Return [X, Y] of the center of cell containing provided text 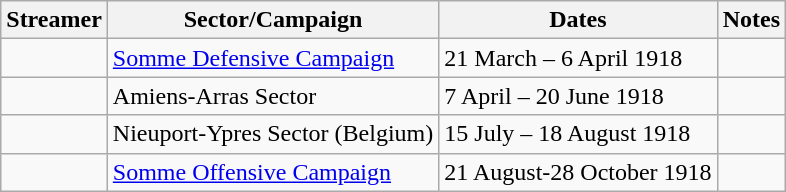
7 April – 20 June 1918 [578, 96]
15 July – 18 August 1918 [578, 134]
Nieuport-Ypres Sector (Belgium) [272, 134]
Dates [578, 20]
Streamer [54, 20]
Somme Defensive Campaign [272, 58]
Somme Offensive Campaign [272, 172]
Sector/Campaign [272, 20]
21 March – 6 April 1918 [578, 58]
Amiens-Arras Sector [272, 96]
Notes [751, 20]
21 August-28 October 1918 [578, 172]
